Return the [x, y] coordinate for the center point of the cell that contains the specified text.  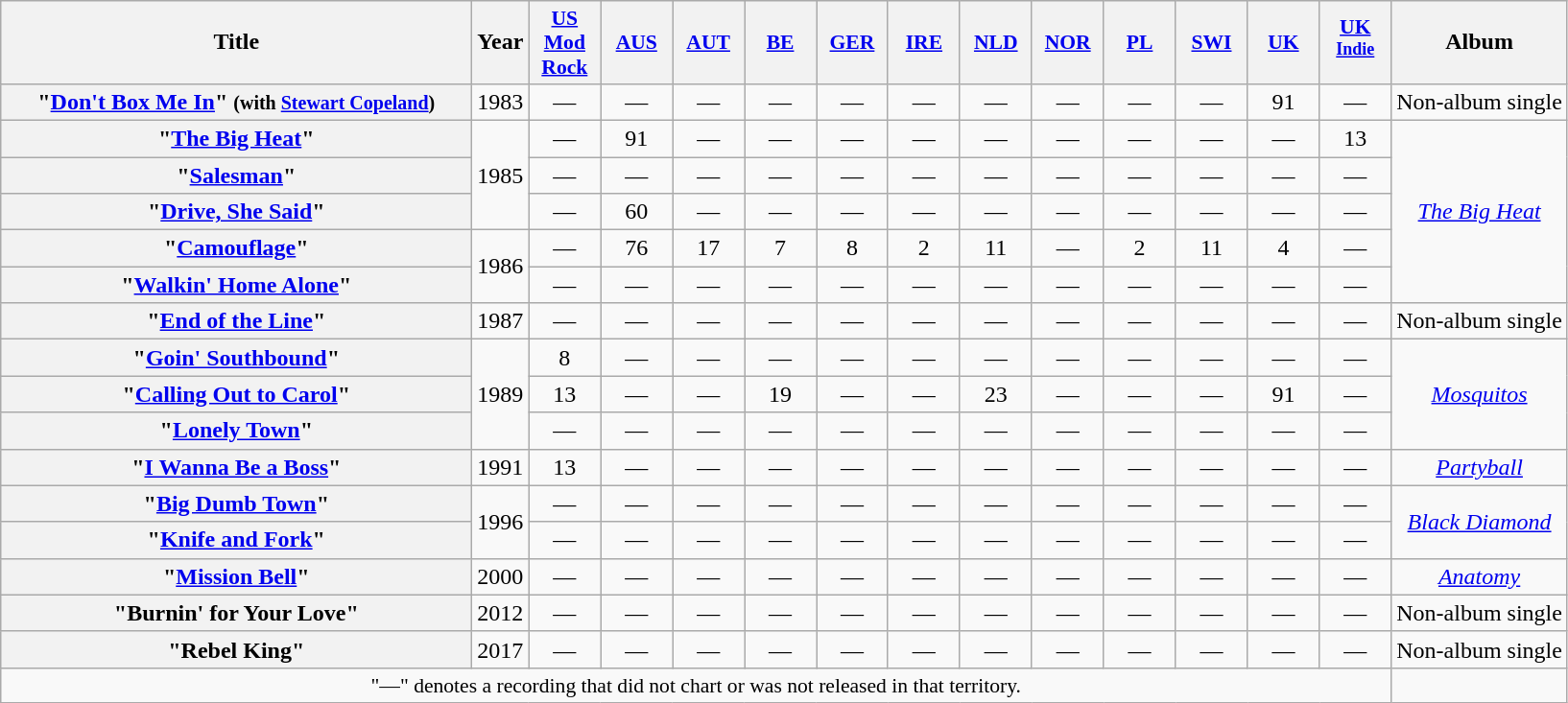
23 [996, 394]
Album [1480, 42]
60 [637, 212]
1983 [501, 102]
AUT [708, 42]
"—" denotes a recording that did not chart or was not released in that territory. [697, 685]
Anatomy [1480, 576]
2012 [501, 613]
1987 [501, 321]
"Mission Bell" [236, 576]
"Drive, She Said" [236, 212]
"The Big Heat" [236, 138]
UKIndie [1355, 42]
AUS [637, 42]
1991 [501, 467]
19 [781, 394]
"I Wanna Be a Boss" [236, 467]
17 [708, 248]
UK [1284, 42]
2017 [501, 649]
4 [1284, 248]
2000 [501, 576]
"Rebel King" [236, 649]
1996 [501, 522]
GER [852, 42]
76 [637, 248]
BE [781, 42]
Year [501, 42]
Partyball [1480, 467]
NLD [996, 42]
1986 [501, 267]
"Don't Box Me In" (with Stewart Copeland) [236, 102]
NOR [1067, 42]
1989 [501, 394]
"Camouflage" [236, 248]
Black Diamond [1480, 522]
"Knife and Fork" [236, 540]
The Big Heat [1480, 211]
SWI [1211, 42]
"Lonely Town" [236, 431]
1985 [501, 175]
"Salesman" [236, 176]
"End of the Line" [236, 321]
"Burnin' for Your Love" [236, 613]
USModRock [564, 42]
Mosquitos [1480, 394]
IRE [923, 42]
PL [1140, 42]
"Walkin' Home Alone" [236, 285]
7 [781, 248]
"Big Dumb Town" [236, 504]
Title [236, 42]
"Calling Out to Carol" [236, 394]
"Goin' Southbound" [236, 358]
